Locate the cell with the specified text and output its [x, y] center coordinate. 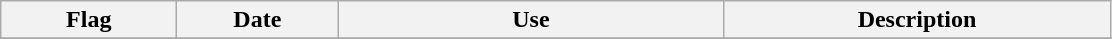
Flag [89, 20]
Description [917, 20]
Use [531, 20]
Date [258, 20]
